Extract the (x, y) coordinate from the center of the cell holding the provided text.  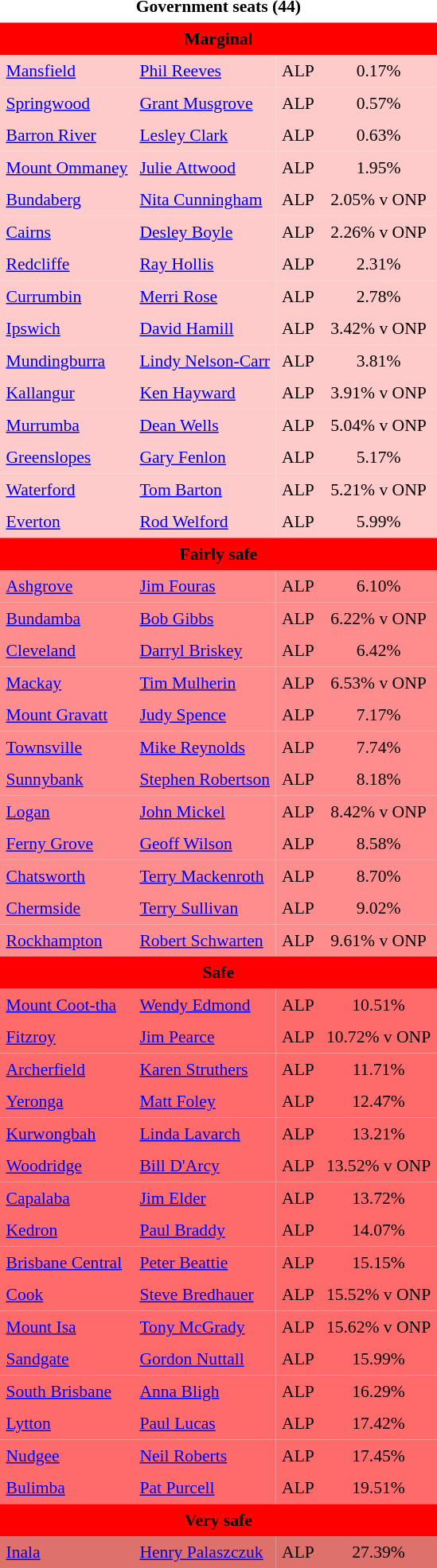
David Hamill (205, 328)
Sunnybank (67, 779)
Fairly safe (218, 553)
Jim Elder (205, 1197)
Paul Lucas (205, 1423)
Fitzroy (67, 1037)
Gary Fenlon (205, 457)
Currumbin (67, 296)
Very safe (218, 1519)
Neil Roberts (205, 1455)
6.10% (378, 586)
Terry Mackenroth (205, 875)
Mundingburra (67, 360)
Steve Bredhauer (205, 1294)
Ken Hayward (205, 393)
1.95% (378, 167)
Gordon Nuttall (205, 1359)
Paul Braddy (205, 1230)
Barron River (67, 135)
Peter Beattie (205, 1262)
3.91% v ONP (378, 393)
Linda Lavarch (205, 1133)
Lindy Nelson-Carr (205, 360)
Cairns (67, 231)
Brisbane Central (67, 1262)
Henry Palaszczuk (205, 1552)
Lesley Clark (205, 135)
5.04% v ONP (378, 425)
10.51% (378, 1004)
16.29% (378, 1391)
Pat Purcell (205, 1488)
Bulimba (67, 1488)
2.31% (378, 264)
Jim Pearce (205, 1037)
Tom Barton (205, 489)
13.21% (378, 1133)
Ferny Grove (67, 844)
Greenslopes (67, 457)
Karen Struthers (205, 1069)
13.72% (378, 1197)
Cook (67, 1294)
15.99% (378, 1359)
Springwood (67, 103)
Mount Ommaney (67, 167)
12.47% (378, 1101)
Bundaberg (67, 200)
2.26% v ONP (378, 231)
2.78% (378, 296)
Nita Cunningham (205, 200)
5.99% (378, 522)
9.61% v ONP (378, 940)
Ashgrove (67, 586)
Jim Fouras (205, 586)
8.42% v ONP (378, 811)
3.42% v ONP (378, 328)
Chatsworth (67, 875)
Rockhampton (67, 940)
10.72% v ONP (378, 1037)
Redcliffe (67, 264)
Capalaba (67, 1197)
2.05% v ONP (378, 200)
Townsville (67, 747)
6.42% (378, 650)
Judy Spence (205, 715)
Archerfield (67, 1069)
Desley Boyle (205, 231)
13.52% v ONP (378, 1166)
Darryl Briskey (205, 650)
7.17% (378, 715)
0.57% (378, 103)
Safe (218, 972)
5.17% (378, 457)
Mansfield (67, 71)
Lytton (67, 1423)
Marginal (218, 38)
Robert Schwarten (205, 940)
Ray Hollis (205, 264)
Mackay (67, 682)
0.17% (378, 71)
7.74% (378, 747)
Geoff Wilson (205, 844)
John Mickel (205, 811)
Merri Rose (205, 296)
Julie Attwood (205, 167)
Bob Gibbs (205, 618)
Kedron (67, 1230)
6.22% v ONP (378, 618)
Grant Musgrove (205, 103)
8.70% (378, 875)
0.63% (378, 135)
Mount Isa (67, 1326)
Mount Gravatt (67, 715)
Phil Reeves (205, 71)
Wendy Edmond (205, 1004)
9.02% (378, 908)
15.52% v ONP (378, 1294)
15.15% (378, 1262)
Yeronga (67, 1101)
Matt Foley (205, 1101)
17.42% (378, 1423)
Kurwongbah (67, 1133)
Logan (67, 811)
19.51% (378, 1488)
Cleveland (67, 650)
Rod Welford (205, 522)
8.58% (378, 844)
Everton (67, 522)
Nudgee (67, 1455)
Mount Coot-tha (67, 1004)
Sandgate (67, 1359)
8.18% (378, 779)
Waterford (67, 489)
Anna Bligh (205, 1391)
Chermside (67, 908)
Terry Sullivan (205, 908)
14.07% (378, 1230)
Kallangur (67, 393)
Inala (67, 1552)
Bill D'Arcy (205, 1166)
11.71% (378, 1069)
15.62% v ONP (378, 1326)
Tony McGrady (205, 1326)
South Brisbane (67, 1391)
Stephen Robertson (205, 779)
3.81% (378, 360)
Tim Mulherin (205, 682)
5.21% v ONP (378, 489)
Murrumba (67, 425)
17.45% (378, 1455)
Ipswich (67, 328)
Mike Reynolds (205, 747)
6.53% v ONP (378, 682)
Dean Wells (205, 425)
Woodridge (67, 1166)
27.39% (378, 1552)
Bundamba (67, 618)
